Locate the cell with the specified text and output its [X, Y] center coordinate. 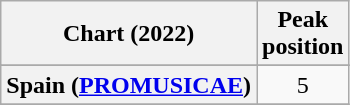
Spain (PROMUSICAE) [129, 85]
5 [303, 85]
Chart (2022) [129, 34]
Peakposition [303, 34]
